Determine the [X, Y] coordinate at the center of the cell enclosing the given text.  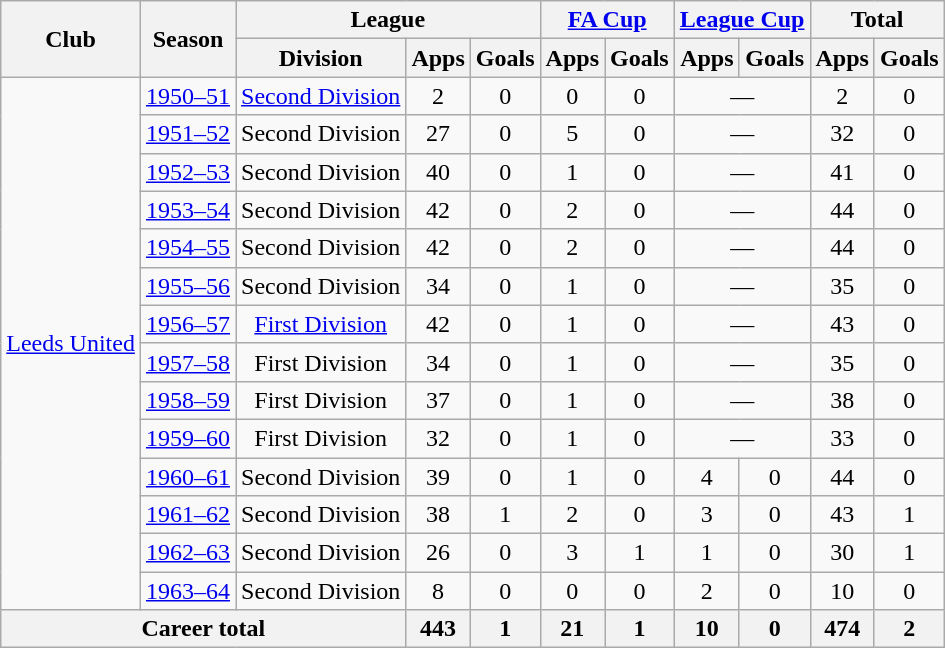
37 [438, 400]
Club [71, 39]
5 [572, 134]
1961–62 [188, 515]
FA Cup [607, 20]
443 [438, 629]
474 [842, 629]
1952–53 [188, 172]
26 [438, 553]
1957–58 [188, 362]
1950–51 [188, 96]
1953–54 [188, 210]
Total [877, 20]
1962–63 [188, 553]
1959–60 [188, 438]
41 [842, 172]
30 [842, 553]
39 [438, 477]
League [388, 20]
1951–52 [188, 134]
21 [572, 629]
Season [188, 39]
1960–61 [188, 477]
1955–56 [188, 286]
1954–55 [188, 248]
27 [438, 134]
Career total [204, 629]
1956–57 [188, 324]
8 [438, 591]
40 [438, 172]
Division [321, 58]
33 [842, 438]
4 [706, 477]
1958–59 [188, 400]
Leeds United [71, 344]
League Cup [742, 20]
1963–64 [188, 591]
